Pinpoint the cell where the given text exists, returning its [X, Y] midpoint coordinate. 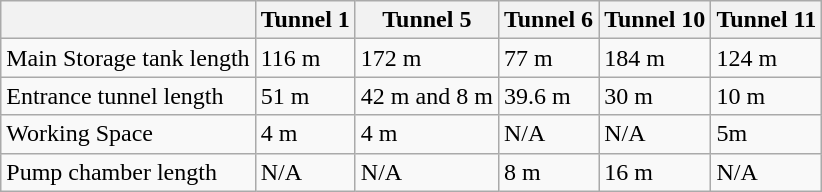
Tunnel 6 [548, 20]
51 m [305, 96]
172 m [426, 58]
30 m [655, 96]
42 m and 8 m [426, 96]
39.6 m [548, 96]
Working Space [128, 134]
Tunnel 11 [766, 20]
Tunnel 10 [655, 20]
Main Storage tank length [128, 58]
77 m [548, 58]
Pump chamber length [128, 172]
5m [766, 134]
Tunnel 5 [426, 20]
10 m [766, 96]
184 m [655, 58]
Entrance tunnel length [128, 96]
124 m [766, 58]
8 m [548, 172]
Tunnel 1 [305, 20]
116 m [305, 58]
16 m [655, 172]
